Detect which cell encompasses the target text, then output its [x, y] center coordinate. 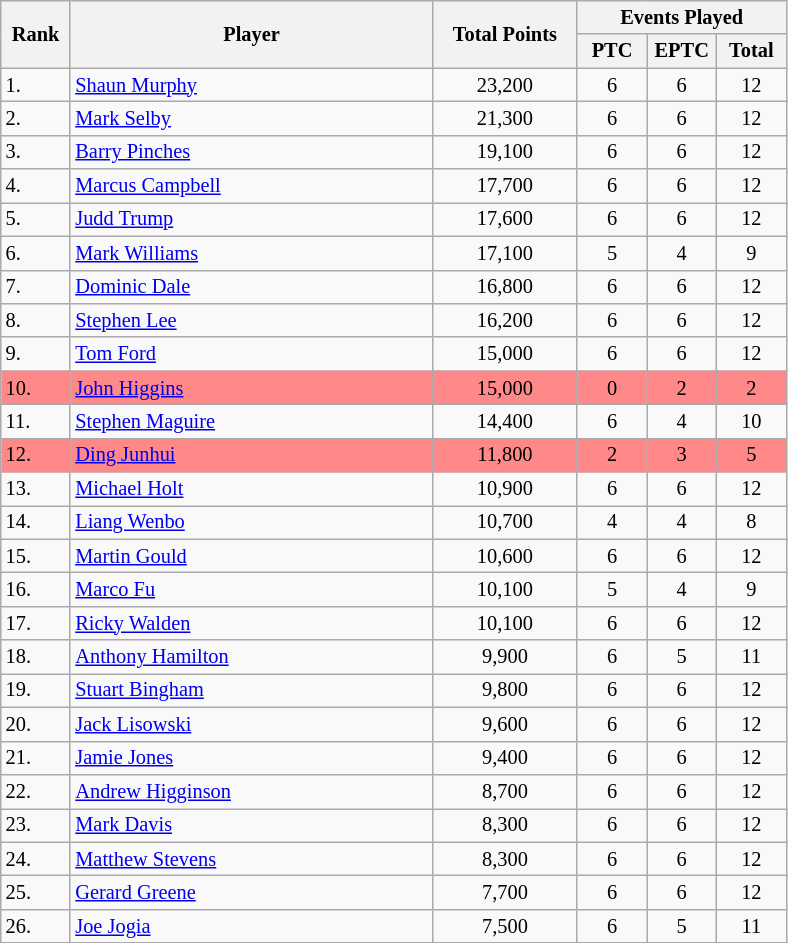
21,300 [506, 118]
1. [36, 85]
17,600 [506, 219]
16,800 [506, 287]
26. [36, 926]
23. [36, 825]
25. [36, 892]
Jamie Jones [251, 758]
18. [36, 657]
14. [36, 522]
16,200 [506, 320]
14,400 [506, 421]
Joe Jogia [251, 926]
19. [36, 690]
John Higgins [251, 388]
11. [36, 421]
24. [36, 859]
16. [36, 589]
Dominic Dale [251, 287]
17,700 [506, 186]
17,100 [506, 253]
Total [752, 51]
Andrew Higginson [251, 791]
Ding Junhui [251, 455]
Stephen Lee [251, 320]
9,400 [506, 758]
6. [36, 253]
Gerard Greene [251, 892]
Barry Pinches [251, 152]
7,700 [506, 892]
8 [752, 522]
11,800 [506, 455]
8,700 [506, 791]
19,100 [506, 152]
22. [36, 791]
3. [36, 152]
9,600 [506, 724]
3 [682, 455]
10,900 [506, 489]
13. [36, 489]
7,500 [506, 926]
Michael Holt [251, 489]
8. [36, 320]
23,200 [506, 85]
Marcus Campbell [251, 186]
Tom Ford [251, 354]
Rank [36, 34]
Events Played [682, 17]
9,800 [506, 690]
Player [251, 34]
0 [612, 388]
10,600 [506, 556]
PTC [612, 51]
10. [36, 388]
9,900 [506, 657]
21. [36, 758]
EPTC [682, 51]
Ricky Walden [251, 623]
Total Points [506, 34]
Stuart Bingham [251, 690]
17. [36, 623]
Mark Davis [251, 825]
10,700 [506, 522]
Mark Williams [251, 253]
Martin Gould [251, 556]
Liang Wenbo [251, 522]
5. [36, 219]
15. [36, 556]
20. [36, 724]
Stephen Maguire [251, 421]
7. [36, 287]
Shaun Murphy [251, 85]
9. [36, 354]
4. [36, 186]
Mark Selby [251, 118]
2. [36, 118]
Anthony Hamilton [251, 657]
Jack Lisowski [251, 724]
10 [752, 421]
Judd Trump [251, 219]
Matthew Stevens [251, 859]
12. [36, 455]
Marco Fu [251, 589]
